Provide the [x, y] coordinate of the cell's center where the given text is located.  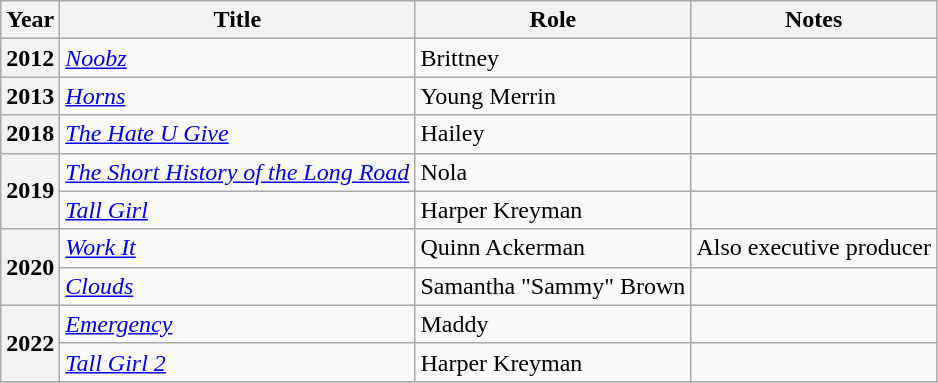
Nola [553, 172]
Year [30, 20]
2018 [30, 134]
2012 [30, 58]
The Short History of the Long Road [238, 172]
Emergency [238, 324]
2019 [30, 191]
Tall Girl [238, 210]
Hailey [553, 134]
Role [553, 20]
Samantha "Sammy" Brown [553, 286]
Tall Girl 2 [238, 362]
Clouds [238, 286]
2020 [30, 267]
Quinn Ackerman [553, 248]
2013 [30, 96]
Brittney [553, 58]
Also executive producer [814, 248]
2022 [30, 343]
Title [238, 20]
The Hate U Give [238, 134]
Young Merrin [553, 96]
Notes [814, 20]
Maddy [553, 324]
Work It [238, 248]
Noobz [238, 58]
Horns [238, 96]
